Identify which cell holds the provided text, then report its [x, y] central coordinate. 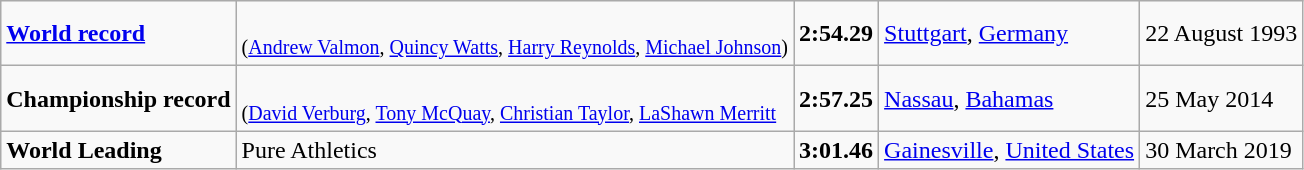
25 May 2014 [1222, 98]
World record [118, 34]
Gainesville, United States [1010, 150]
Stuttgart, Germany [1010, 34]
(Andrew Valmon, Quincy Watts, Harry Reynolds, Michael Johnson) [514, 34]
World Leading [118, 150]
3:01.46 [836, 150]
30 March 2019 [1222, 150]
Championship record [118, 98]
2:57.25 [836, 98]
22 August 1993 [1222, 34]
(David Verburg, Tony McQuay, Christian Taylor, LaShawn Merritt [514, 98]
Pure Athletics [514, 150]
2:54.29 [836, 34]
Nassau, Bahamas [1010, 98]
